Find where the given text appears and provide that cell's center as (X, Y) coordinate. 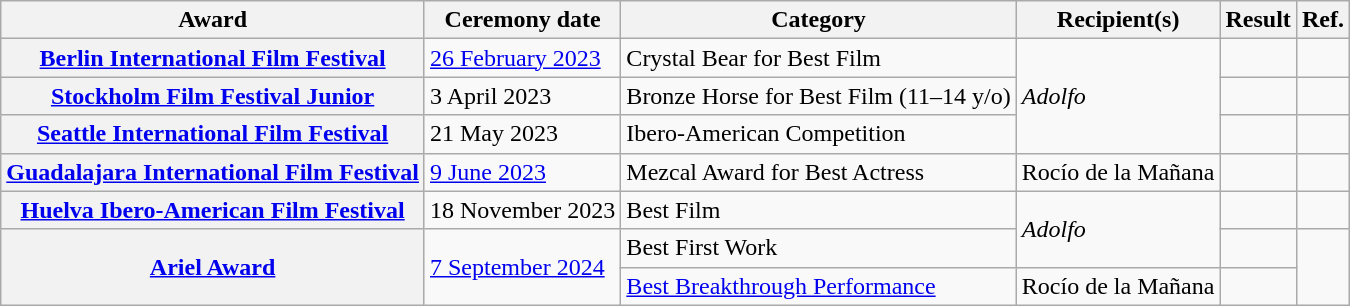
Mezcal Award for Best Actress (818, 172)
21 May 2023 (522, 134)
7 September 2024 (522, 267)
Best First Work (818, 248)
Best Breakthrough Performance (818, 286)
Bronze Horse for Best Film (11–14 y/o) (818, 96)
Recipient(s) (1118, 20)
Ref. (1322, 20)
Award (213, 20)
Stockholm Film Festival Junior (213, 96)
9 June 2023 (522, 172)
Ceremony date (522, 20)
26 February 2023 (522, 58)
Category (818, 20)
18 November 2023 (522, 210)
Ibero-American Competition (818, 134)
Berlin International Film Festival (213, 58)
Ariel Award (213, 267)
Result (1258, 20)
3 April 2023 (522, 96)
Best Film (818, 210)
Seattle International Film Festival (213, 134)
Huelva Ibero-American Film Festival (213, 210)
Guadalajara International Film Festival (213, 172)
Crystal Bear for Best Film (818, 58)
